Locate the cell with the specified text and output its [X, Y] center coordinate. 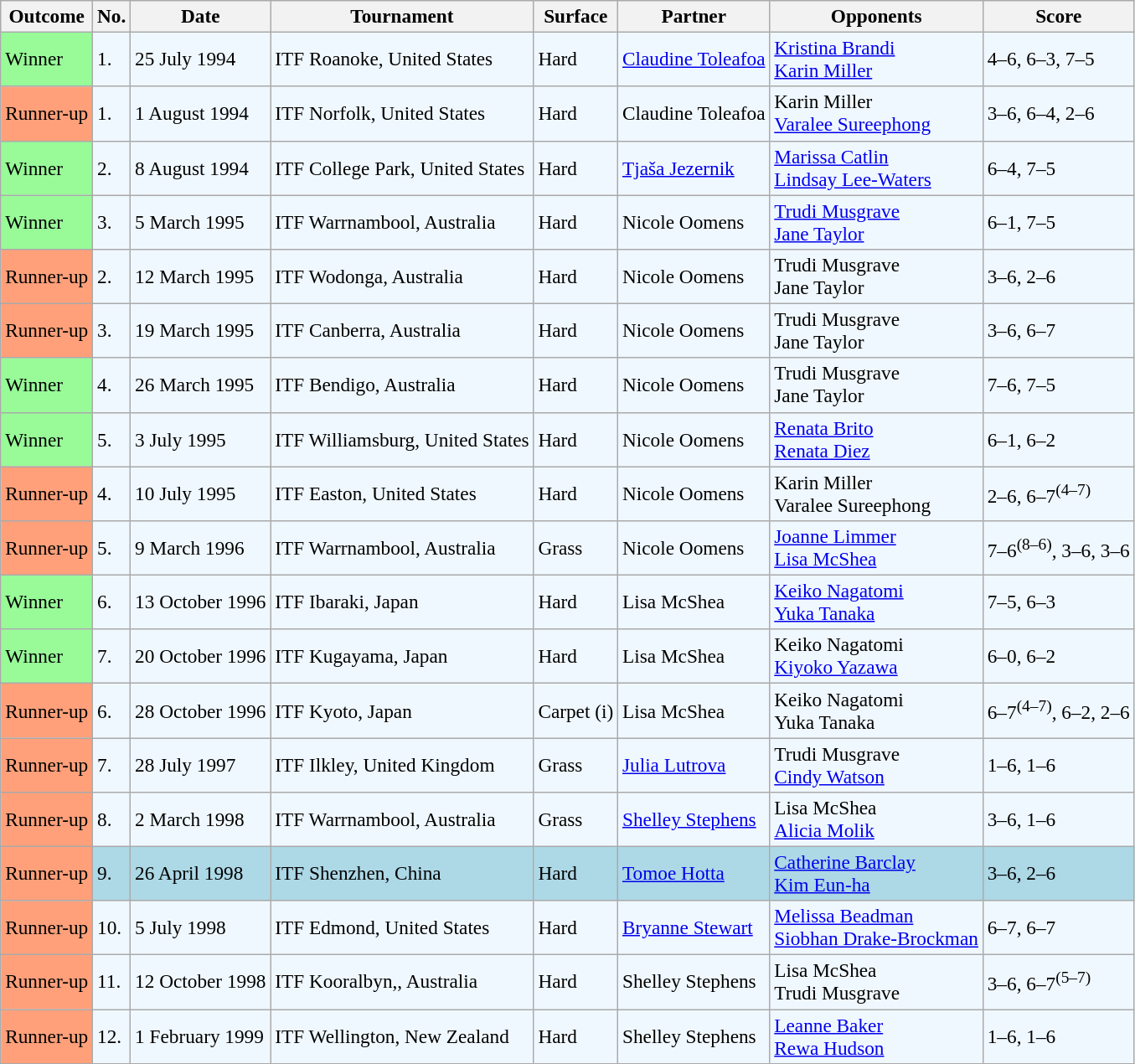
ITF Easton, United States [402, 493]
Lisa McShea Alicia Molik [876, 819]
6–7, 6–7 [1059, 928]
ITF Canberra, Australia [402, 330]
ITF Kyoto, Japan [402, 710]
8 August 1994 [201, 168]
12 October 1998 [201, 982]
Partner [694, 16]
ITF Norfolk, United States [402, 114]
3–6, 1–6 [1059, 819]
7–5, 6–3 [1059, 602]
6–1, 7–5 [1059, 221]
9 March 1996 [201, 548]
Melissa Beadman Siobhan Drake-Brockman [876, 928]
Joanne Limmer Lisa McShea [876, 548]
Tjaša Jezernik [694, 168]
Tomoe Hotta [694, 873]
ITF Shenzhen, China [402, 873]
Date [201, 16]
7–6, 7–5 [1059, 385]
10 July 1995 [201, 493]
Keiko Nagatomi Kiyoko Yazawa [876, 657]
1 August 1994 [201, 114]
Renata Brito Renata Diez [876, 439]
3–6, 6–7 [1059, 330]
12 March 1995 [201, 276]
ITF Kugayama, Japan [402, 657]
1 February 1999 [201, 1036]
Lisa McShea Trudi Musgrave [876, 982]
Carpet (i) [576, 710]
20 October 1996 [201, 657]
No. [112, 16]
ITF Kooralbyn,, Australia [402, 982]
ITF College Park, United States [402, 168]
12. [112, 1036]
Kristina Brandi Karin Miller [876, 59]
10. [112, 928]
6–7(4–7), 6–2, 2–6 [1059, 710]
25 July 1994 [201, 59]
19 March 1995 [201, 330]
ITF Edmond, United States [402, 928]
Leanne Baker Rewa Hudson [876, 1036]
9. [112, 873]
3–6, 6–4, 2–6 [1059, 114]
5 March 1995 [201, 221]
ITF Wodonga, Australia [402, 276]
11. [112, 982]
Opponents [876, 16]
2–6, 6–7(4–7) [1059, 493]
Trudi Musgrave Cindy Watson [876, 764]
Tournament [402, 16]
ITF Williamsburg, United States [402, 439]
7–6(8–6), 3–6, 3–6 [1059, 548]
Surface [576, 16]
Score [1059, 16]
3 July 1995 [201, 439]
6–1, 6–2 [1059, 439]
Julia Lutrova [694, 764]
28 October 1996 [201, 710]
ITF Roanoke, United States [402, 59]
28 July 1997 [201, 764]
Catherine Barclay Kim Eun-ha [876, 873]
Bryanne Stewart [694, 928]
6–4, 7–5 [1059, 168]
ITF Ibaraki, Japan [402, 602]
ITF Wellington, New Zealand [402, 1036]
3–6, 6–7(5–7) [1059, 982]
8. [112, 819]
26 April 1998 [201, 873]
6–0, 6–2 [1059, 657]
ITF Ilkley, United Kingdom [402, 764]
2 March 1998 [201, 819]
Outcome [47, 16]
5 July 1998 [201, 928]
26 March 1995 [201, 385]
13 October 1996 [201, 602]
ITF Bendigo, Australia [402, 385]
Marissa Catlin Lindsay Lee-Waters [876, 168]
4–6, 6–3, 7–5 [1059, 59]
